Find where the given text appears and provide that cell's center as (X, Y) coordinate. 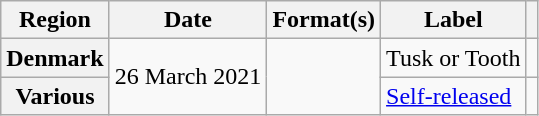
Various (55, 96)
Denmark (55, 58)
Label (454, 20)
Region (55, 20)
Self-released (454, 96)
Tusk or Tooth (454, 58)
Format(s) (324, 20)
Date (188, 20)
26 March 2021 (188, 77)
